Detect which cell encompasses the target text, then output its [X, Y] center coordinate. 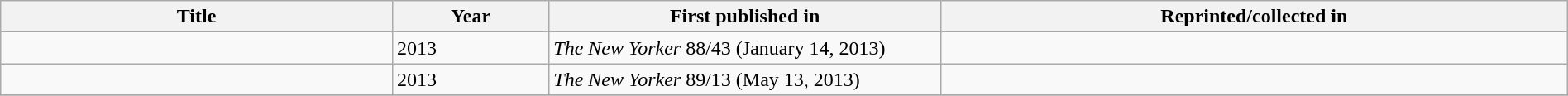
First published in [745, 17]
Reprinted/collected in [1254, 17]
The New Yorker 89/13 (May 13, 2013) [745, 79]
Year [470, 17]
Title [197, 17]
The New Yorker 88/43 (January 14, 2013) [745, 48]
